Find where the given text appears and provide that cell's center as (x, y) coordinate. 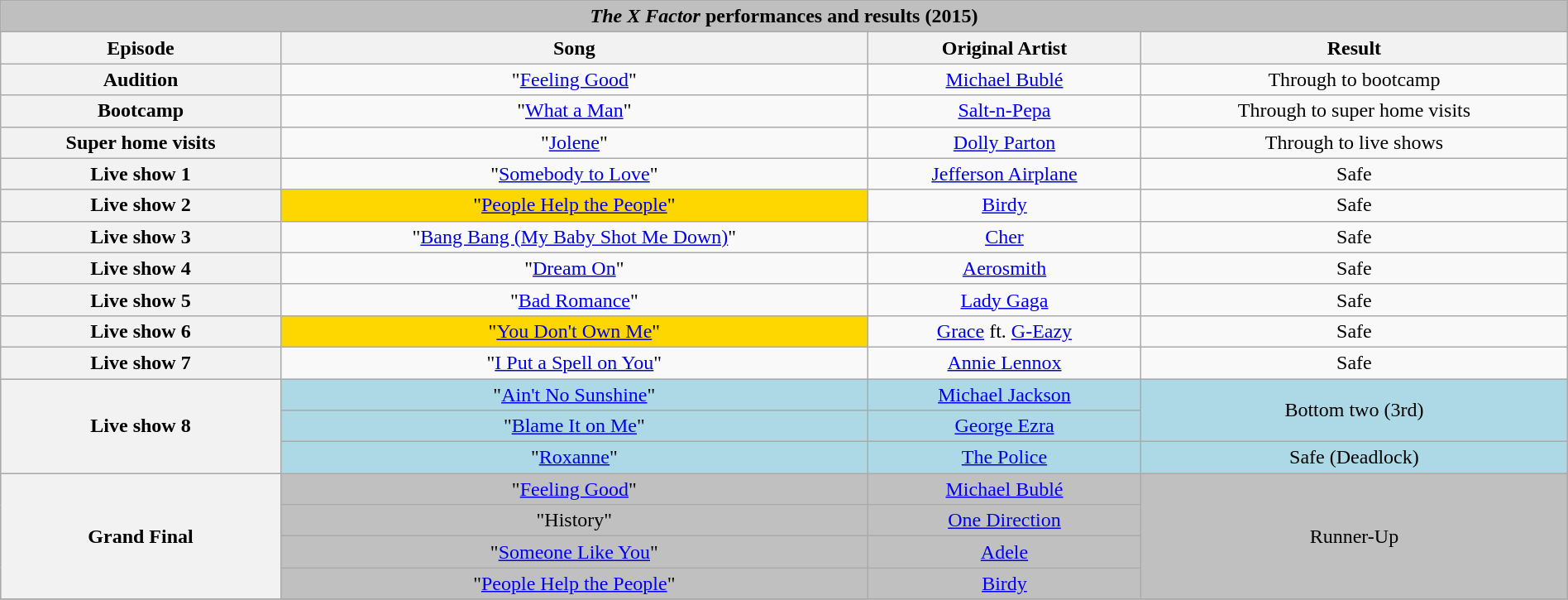
Michael Jackson (1004, 395)
The X Factor performances and results (2015) (784, 17)
Aerosmith (1004, 268)
Live show 7 (141, 362)
"Ain't No Sunshine" (574, 395)
Live show 6 (141, 331)
Grace ft. G-Eazy (1004, 331)
Annie Lennox (1004, 362)
"Bad Romance" (574, 300)
Song (574, 48)
Episode (141, 48)
Live show 4 (141, 268)
The Police (1004, 458)
"Dream On" (574, 268)
Safe (Deadlock) (1355, 458)
Through to live shows (1355, 142)
Super home visits (141, 142)
"Jolene" (574, 142)
Live show 8 (141, 426)
"What a Man" (574, 111)
"Somebody to Love" (574, 174)
Live show 3 (141, 237)
Lady Gaga (1004, 300)
Cher (1004, 237)
"Someone Like You" (574, 552)
"I Put a Spell on You" (574, 362)
Bootcamp (141, 111)
Through to bootcamp (1355, 79)
Grand Final (141, 536)
Live show 5 (141, 300)
Live show 2 (141, 205)
"Blame It on Me" (574, 426)
Original Artist (1004, 48)
"History" (574, 521)
Jefferson Airplane (1004, 174)
Live show 1 (141, 174)
Adele (1004, 552)
"Bang Bang (My Baby Shot Me Down)" (574, 237)
Audition (141, 79)
Runner-Up (1355, 536)
Result (1355, 48)
One Direction (1004, 521)
Through to super home visits (1355, 111)
George Ezra (1004, 426)
"Roxanne" (574, 458)
Salt-n-Pepa (1004, 111)
Dolly Parton (1004, 142)
Bottom two (3rd) (1355, 410)
"You Don't Own Me" (574, 331)
